Identify which cell holds the provided text, then report its [X, Y] central coordinate. 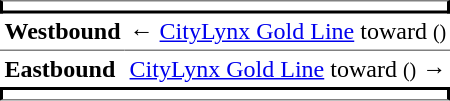
Westbound [62, 33]
Eastbound [62, 69]
